Determine the [x, y] coordinate at the center of the cell enclosing the given text.  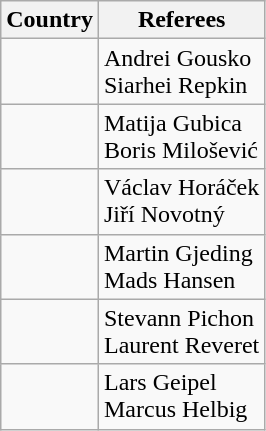
Václav HoráčekJiří Novotný [181, 202]
Lars GeipelMarcus Helbig [181, 396]
Andrei GouskoSiarhei Repkin [181, 72]
Country [50, 20]
Referees [181, 20]
Matija GubicaBoris Milošević [181, 136]
Martin GjedingMads Hansen [181, 266]
Stevann PichonLaurent Reveret [181, 332]
